Capture the cell that displays the provided text and extract its (X, Y) central coordinate. 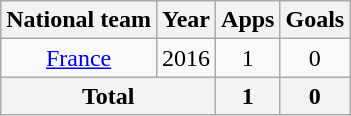
National team (79, 20)
Apps (248, 20)
Year (186, 20)
France (79, 58)
Total (108, 96)
Goals (315, 20)
2016 (186, 58)
